Determine the [x, y] coordinate at the center of the cell enclosing the given text.  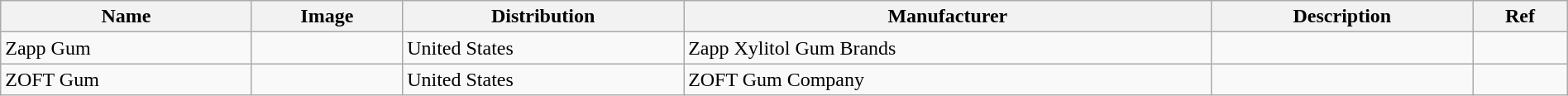
Distribution [543, 17]
Image [327, 17]
Name [126, 17]
Description [1342, 17]
ZOFT Gum Company [948, 79]
Ref [1520, 17]
Zapp Xylitol Gum Brands [948, 48]
ZOFT Gum [126, 79]
Zapp Gum [126, 48]
Manufacturer [948, 17]
